Identify which cell holds the provided text, then report its (X, Y) central coordinate. 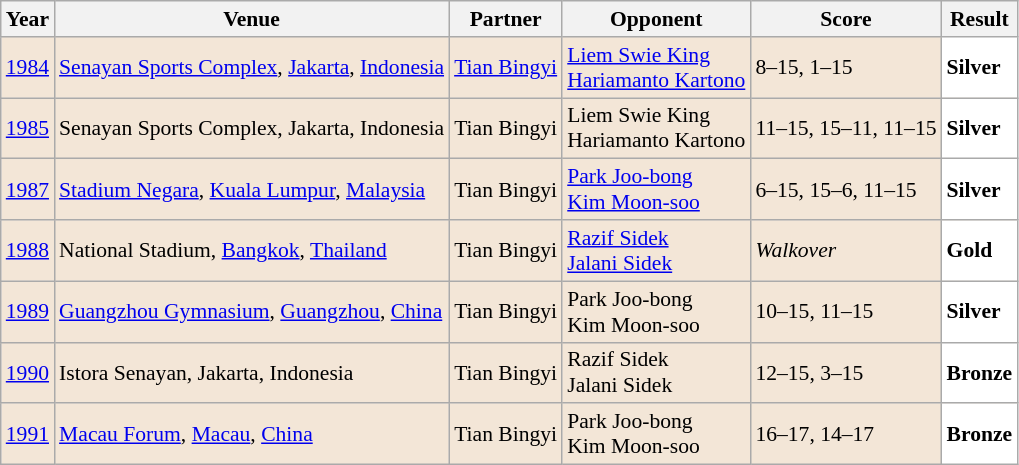
11–15, 15–11, 11–15 (846, 128)
1987 (28, 190)
6–15, 15–6, 11–15 (846, 190)
12–15, 3–15 (846, 372)
16–17, 14–17 (846, 434)
Gold (980, 250)
1985 (28, 128)
National Stadium, Bangkok, Thailand (252, 250)
Macau Forum, Macau, China (252, 434)
Opponent (656, 19)
Venue (252, 19)
1984 (28, 68)
Guangzhou Gymnasium, Guangzhou, China (252, 312)
Score (846, 19)
10–15, 11–15 (846, 312)
1989 (28, 312)
Partner (506, 19)
Walkover (846, 250)
Year (28, 19)
8–15, 1–15 (846, 68)
1988 (28, 250)
1991 (28, 434)
Istora Senayan, Jakarta, Indonesia (252, 372)
Stadium Negara, Kuala Lumpur, Malaysia (252, 190)
1990 (28, 372)
Result (980, 19)
